Extract the [x, y] coordinate from the center of the cell holding the provided text.  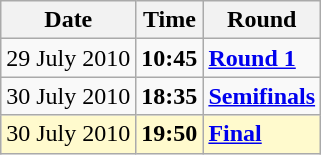
Semifinals [262, 96]
Round 1 [262, 58]
10:45 [170, 58]
Final [262, 134]
Date [68, 20]
Round [262, 20]
18:35 [170, 96]
29 July 2010 [68, 58]
19:50 [170, 134]
Time [170, 20]
